Determine the [x, y] coordinate at the center of the cell enclosing the given text.  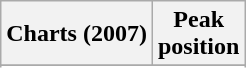
Charts (2007) [77, 34]
Peakposition [198, 34]
